Locate the cell with the specified text and output its [x, y] center coordinate. 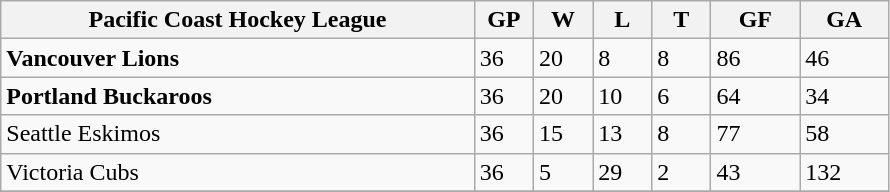
2 [682, 172]
W [562, 20]
6 [682, 96]
L [622, 20]
29 [622, 172]
46 [844, 58]
34 [844, 96]
Seattle Eskimos [238, 134]
77 [756, 134]
GP [504, 20]
58 [844, 134]
GF [756, 20]
Vancouver Lions [238, 58]
10 [622, 96]
43 [756, 172]
15 [562, 134]
Pacific Coast Hockey League [238, 20]
86 [756, 58]
GA [844, 20]
64 [756, 96]
Victoria Cubs [238, 172]
5 [562, 172]
T [682, 20]
13 [622, 134]
Portland Buckaroos [238, 96]
132 [844, 172]
